Output the [x, y] coordinate of the center of the cell containing the given text.  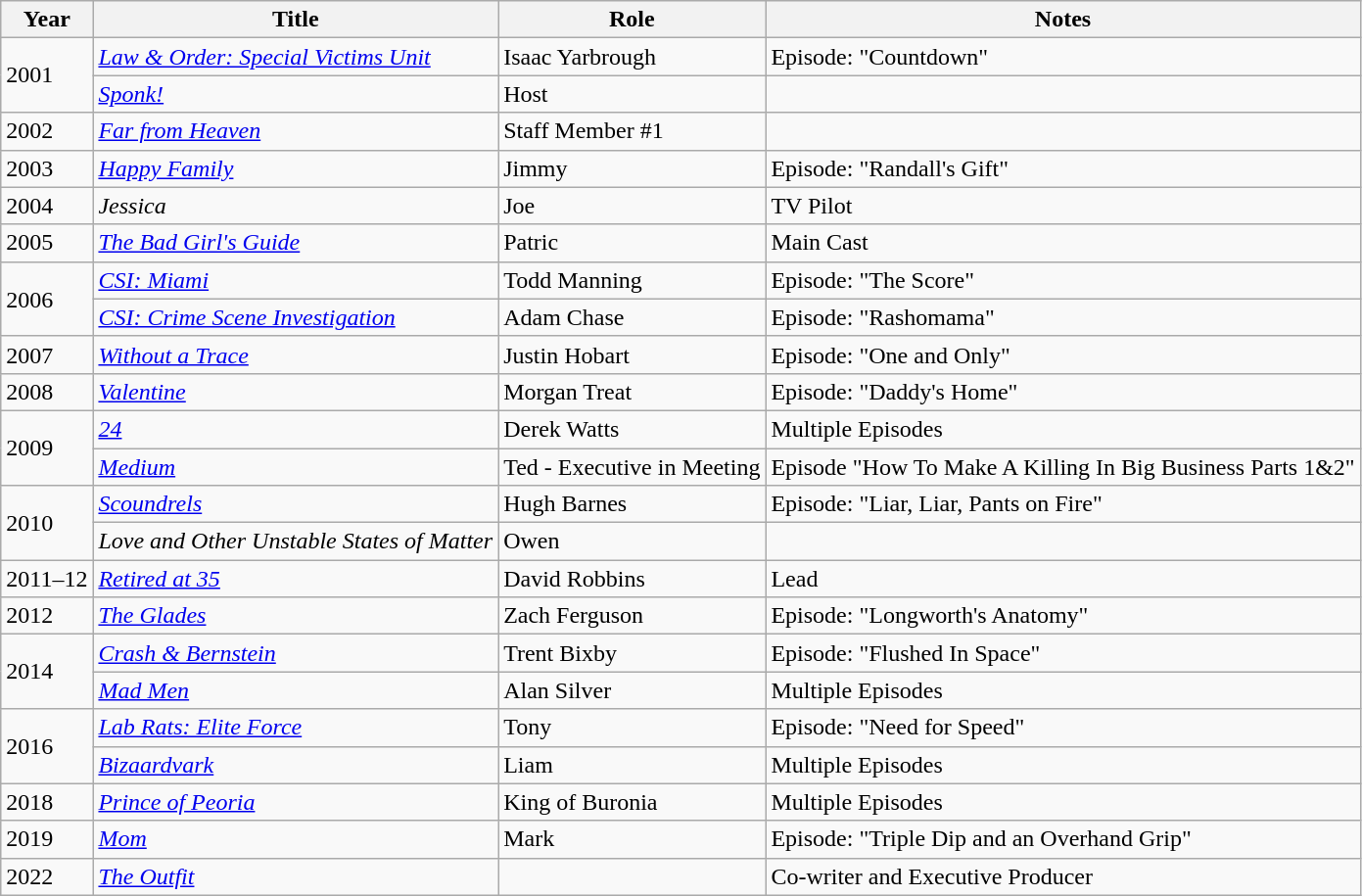
Justin Hobart [633, 354]
Title [296, 20]
Morgan Treat [633, 392]
Trent Bixby [633, 653]
Owen [633, 542]
Episode: "Need for Speed" [1063, 728]
2006 [47, 299]
Episode: "Randall's Gift" [1063, 168]
Derek Watts [633, 429]
2002 [47, 131]
Ted - Executive in Meeting [633, 467]
Love and Other Unstable States of Matter [296, 542]
The Bad Girl's Guide [296, 243]
Host [633, 94]
Episode: "Daddy's Home" [1063, 392]
Without a Trace [296, 354]
Happy Family [296, 168]
Bizaardvark [296, 765]
Episode: "Rashomama" [1063, 317]
Episode: "Triple Dip and an Overhand Grip" [1063, 839]
King of Buronia [633, 802]
Co-writer and Executive Producer [1063, 876]
Episode: "Countdown" [1063, 57]
Prince of Peoria [296, 802]
Jessica [296, 206]
Mark [633, 839]
Retired at 35 [296, 579]
Tony [633, 728]
The Outfit [296, 876]
Notes [1063, 20]
Episode: "Liar, Liar, Pants on Fire" [1063, 504]
Mad Men [296, 690]
Crash & Bernstein [296, 653]
Law & Order: Special Victims Unit [296, 57]
2022 [47, 876]
Episode: "One and Only" [1063, 354]
Adam Chase [633, 317]
2010 [47, 523]
David Robbins [633, 579]
Episode: "Longworth's Anatomy" [1063, 616]
Staff Member #1 [633, 131]
2001 [47, 75]
Isaac Yarbrough [633, 57]
Joe [633, 206]
Hugh Barnes [633, 504]
Alan Silver [633, 690]
Valentine [296, 392]
24 [296, 429]
Lab Rats: Elite Force [296, 728]
2016 [47, 746]
Role [633, 20]
2014 [47, 672]
2019 [47, 839]
CSI: Miami [296, 280]
2007 [47, 354]
2003 [47, 168]
The Glades [296, 616]
Liam [633, 765]
Lead [1063, 579]
Year [47, 20]
2012 [47, 616]
2018 [47, 802]
2008 [47, 392]
2005 [47, 243]
Medium [296, 467]
Main Cast [1063, 243]
Episode "How To Make A Killing In Big Business Parts 1&2" [1063, 467]
CSI: Crime Scene Investigation [296, 317]
2009 [47, 448]
Jimmy [633, 168]
Episode: "Flushed In Space" [1063, 653]
Far from Heaven [296, 131]
Episode: "The Score" [1063, 280]
2011–12 [47, 579]
Scoundrels [296, 504]
TV Pilot [1063, 206]
2004 [47, 206]
Patric [633, 243]
Todd Manning [633, 280]
Mom [296, 839]
Zach Ferguson [633, 616]
Sponk! [296, 94]
